From the cell containing the given text, extract its center point as [X, Y] coordinate. 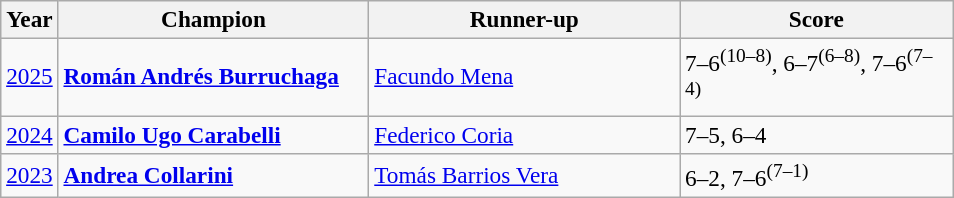
7–5, 6–4 [816, 134]
Champion [214, 19]
6–2, 7–6(7–1) [816, 175]
Score [816, 19]
Federico Coria [524, 134]
Román Andrés Burruchaga [214, 76]
Tomás Barrios Vera [524, 175]
2023 [30, 175]
2024 [30, 134]
7–6(10–8), 6–7(6–8), 7–6(7–4) [816, 76]
Year [30, 19]
Runner-up [524, 19]
Facundo Mena [524, 76]
2025 [30, 76]
Camilo Ugo Carabelli [214, 134]
Andrea Collarini [214, 175]
